Scan for the cell matching the given text and deliver its (x, y) coordinate at center. 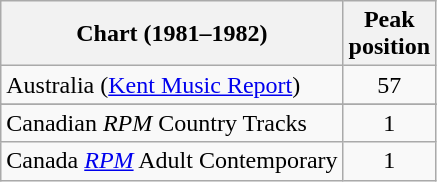
Canada RPM Adult Contemporary (172, 161)
Chart (1981–1982) (172, 34)
57 (389, 85)
Peakposition (389, 34)
Australia (Kent Music Report) (172, 85)
Canadian RPM Country Tracks (172, 123)
